Scan for the cell matching the given text and deliver its [X, Y] coordinate at center. 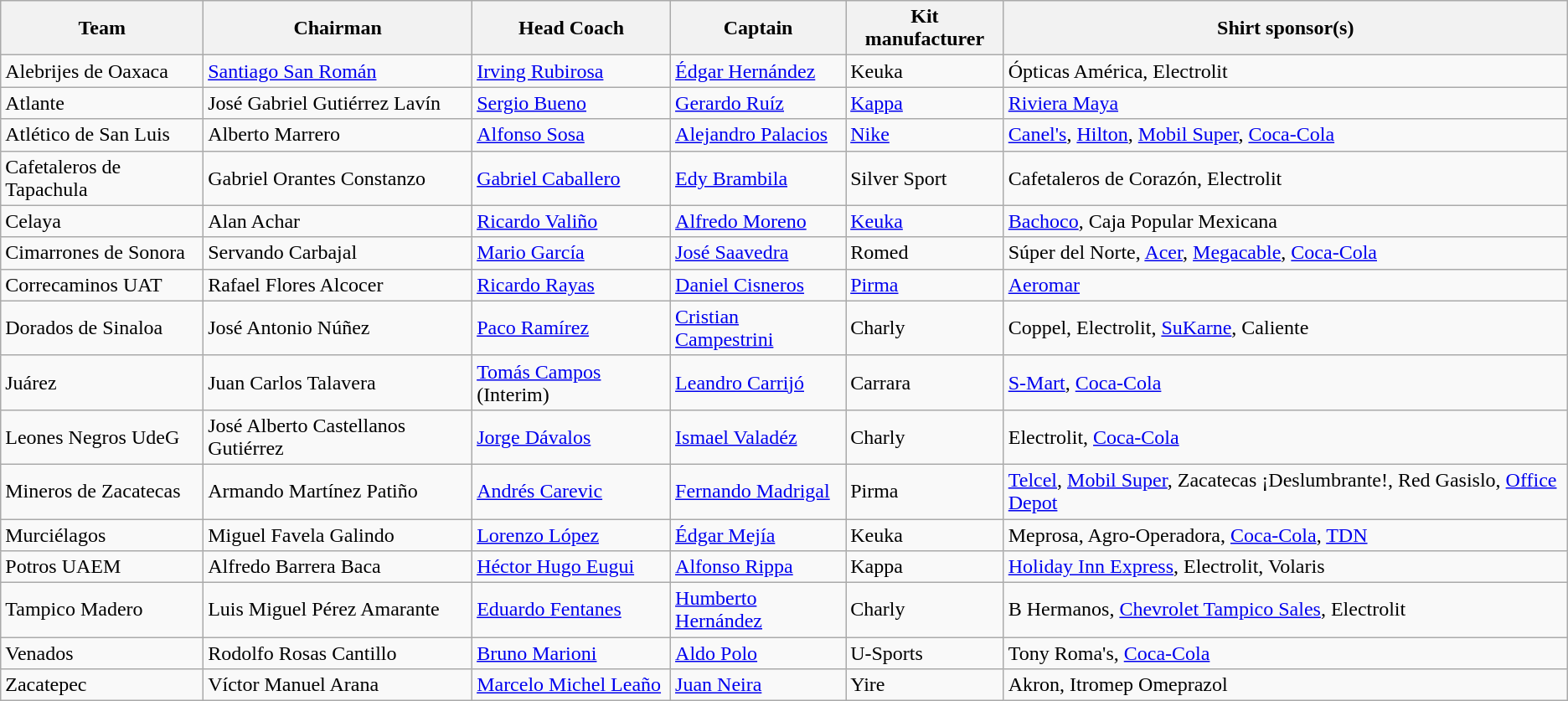
Juárez [102, 382]
Silver Sport [925, 178]
Miguel Favela Galindo [338, 535]
Atlante [102, 103]
Alfredo Barrera Baca [338, 567]
B Hermanos, Chevrolet Tampico Sales, Electrolit [1285, 610]
Akron, Itromep Omeprazol [1285, 685]
Aldo Polo [759, 653]
Ricardo Valiño [571, 221]
Juan Carlos Talavera [338, 382]
Electrolit, Coca-Cola [1285, 437]
Alfonso Rippa [759, 567]
Juan Neira [759, 685]
Víctor Manuel Arana [338, 685]
Luis Miguel Pérez Amarante [338, 610]
Holiday Inn Express, Electrolit, Volaris [1285, 567]
Edy Brambila [759, 178]
Leones Negros UdeG [102, 437]
Santiago San Román [338, 71]
Alebrijes de Oaxaca [102, 71]
Humberto Hernández [759, 610]
Rodolfo Rosas Cantillo [338, 653]
Gabriel Caballero [571, 178]
Kit manufacturer [925, 28]
Fernando Madrigal [759, 491]
Captain [759, 28]
Édgar Mejía [759, 535]
Marcelo Michel Leaño [571, 685]
Bruno Marioni [571, 653]
Eduardo Fentanes [571, 610]
Zacatepec [102, 685]
Sergio Bueno [571, 103]
Rafael Flores Alcocer [338, 285]
Daniel Cisneros [759, 285]
Servando Carbajal [338, 253]
Meprosa, Agro-Operadora, Coca-Cola, TDN [1285, 535]
Shirt sponsor(s) [1285, 28]
Coppel, Electrolit, SuKarne, Caliente [1285, 328]
Ismael Valadéz [759, 437]
Armando Martínez Patiño [338, 491]
Carrara [925, 382]
Paco Ramírez [571, 328]
Tomás Campos (Interim) [571, 382]
Cafetaleros de Corazón, Electrolit [1285, 178]
Chairman [338, 28]
José Antonio Núñez [338, 328]
Atlético de San Luis [102, 135]
Lorenzo López [571, 535]
Alfredo Moreno [759, 221]
Potros UAEM [102, 567]
Murciélagos [102, 535]
Gabriel Orantes Constanzo [338, 178]
Cristian Campestrini [759, 328]
Mineros de Zacatecas [102, 491]
Dorados de Sinaloa [102, 328]
Cafetaleros de Tapachula [102, 178]
Jorge Dávalos [571, 437]
U-Sports [925, 653]
Alejandro Palacios [759, 135]
Head Coach [571, 28]
Mario García [571, 253]
José Gabriel Gutiérrez Lavín [338, 103]
José Saavedra [759, 253]
José Alberto Castellanos Gutiérrez [338, 437]
Héctor Hugo Eugui [571, 567]
Ópticas América, Electrolit [1285, 71]
Aeromar [1285, 285]
Team [102, 28]
Correcaminos UAT [102, 285]
Cimarrones de Sonora [102, 253]
Súper del Norte, Acer, Megacable, Coca-Cola [1285, 253]
Nike [925, 135]
Canel's, Hilton, Mobil Super, Coca-Cola [1285, 135]
Andrés Carevic [571, 491]
Leandro Carrijó [759, 382]
Alberto Marrero [338, 135]
Telcel, Mobil Super, Zacatecas ¡Deslumbrante!, Red Gasislo, Office Depot [1285, 491]
Romed [925, 253]
Alan Achar [338, 221]
Irving Rubirosa [571, 71]
Tampico Madero [102, 610]
Ricardo Rayas [571, 285]
Alfonso Sosa [571, 135]
Édgar Hernández [759, 71]
Venados [102, 653]
Celaya [102, 221]
Riviera Maya [1285, 103]
Gerardo Ruíz [759, 103]
Bachoco, Caja Popular Mexicana [1285, 221]
Yire [925, 685]
Tony Roma's, Coca-Cola [1285, 653]
S-Mart, Coca-Cola [1285, 382]
